Scan for the cell matching the given text and deliver its [X, Y] coordinate at center. 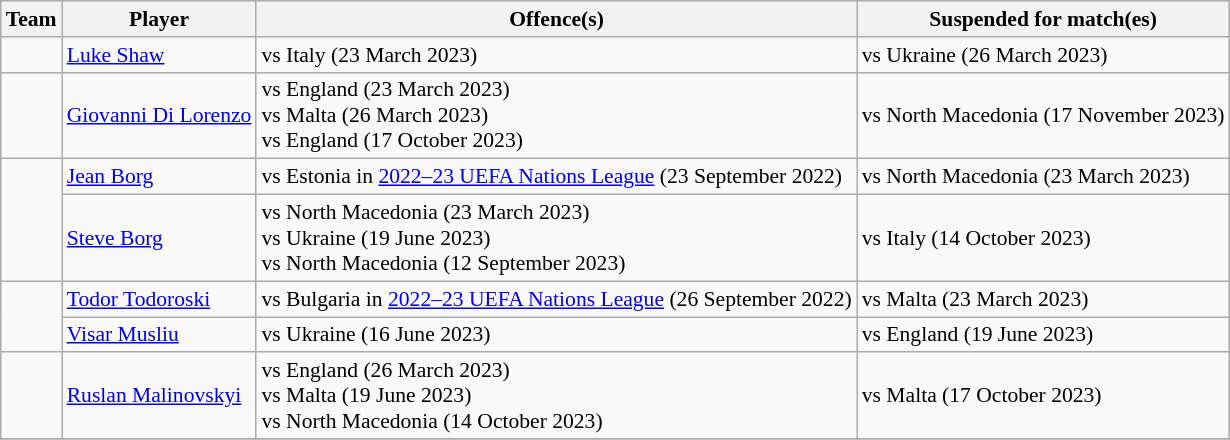
vs Estonia in 2022–23 UEFA Nations League (23 September 2022) [556, 177]
vs England (19 June 2023) [1044, 335]
vs North Macedonia (17 November 2023) [1044, 116]
vs North Macedonia (23 March 2023) vs Ukraine (19 June 2023) vs North Macedonia (12 September 2023) [556, 238]
Offence(s) [556, 19]
Luke Shaw [160, 55]
Giovanni Di Lorenzo [160, 116]
Ruslan Malinovskyi [160, 396]
vs England (23 March 2023) vs Malta (26 March 2023) vs England (17 October 2023) [556, 116]
vs Italy (23 March 2023) [556, 55]
Player [160, 19]
vs North Macedonia (23 March 2023) [1044, 177]
vs Malta (17 October 2023) [1044, 396]
vs Ukraine (26 March 2023) [1044, 55]
Todor Todoroski [160, 299]
vs Malta (23 March 2023) [1044, 299]
vs Italy (14 October 2023) [1044, 238]
Suspended for match(es) [1044, 19]
Jean Borg [160, 177]
vs Bulgaria in 2022–23 UEFA Nations League (26 September 2022) [556, 299]
Steve Borg [160, 238]
Team [32, 19]
vs England (26 March 2023) vs Malta (19 June 2023) vs North Macedonia (14 October 2023) [556, 396]
vs Ukraine (16 June 2023) [556, 335]
Visar Musliu [160, 335]
